Return the (X, Y) coordinate for the center point of the cell that contains the specified text.  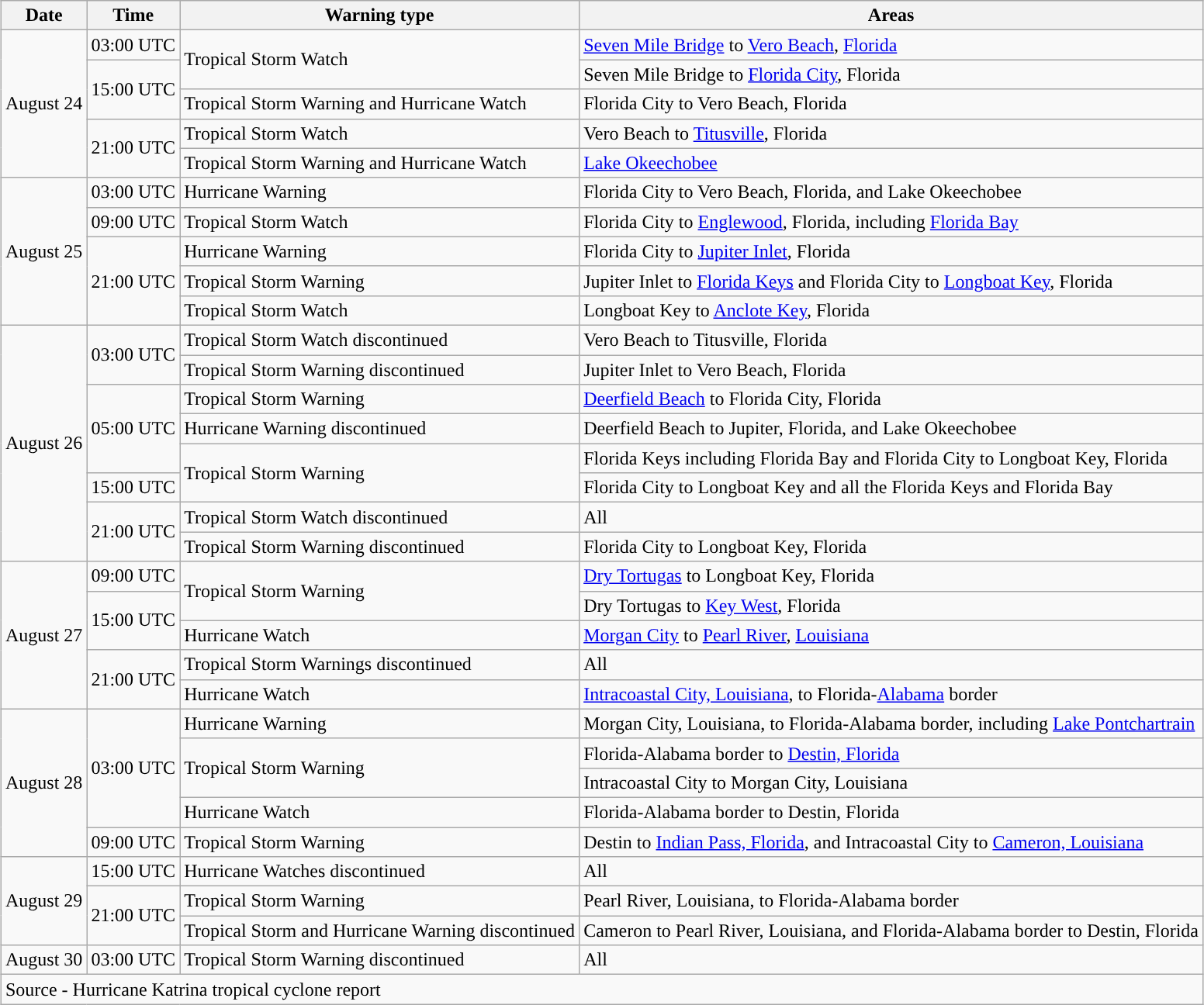
Destin to Indian Pass, Florida, and Intracoastal City to Cameron, Louisiana (891, 841)
Tropical Storm Warnings discontinued (380, 665)
Florida City to Englewood, Florida, including Florida Bay (891, 222)
Hurricane Watches discontinued (380, 872)
Hurricane Warning discontinued (380, 429)
Florida City to Longboat Key and all the Florida Keys and Florida Bay (891, 488)
Dry Tortugas to Longboat Key, Florida (891, 576)
August 25 (43, 251)
Jupiter Inlet to Florida Keys and Florida City to Longboat Key, Florida (891, 281)
Florida City to Vero Beach, Florida, and Lake Okeechobee (891, 192)
Cameron to Pearl River, Louisiana, and Florida-Alabama border to Destin, Florida (891, 931)
Tropical Storm and Hurricane Warning discontinued (380, 931)
Florida City to Jupiter Inlet, Florida (891, 251)
Deerfield Beach to Florida City, Florida (891, 399)
Pearl River, Louisiana, to Florida-Alabama border (891, 901)
Deerfield Beach to Jupiter, Florida, and Lake Okeechobee (891, 429)
05:00 UTC (133, 429)
Morgan City to Pearl River, Louisiana (891, 635)
Warning type (380, 16)
Florida Keys including Florida Bay and Florida City to Longboat Key, Florida (891, 458)
August 26 (43, 443)
Jupiter Inlet to Vero Beach, Florida (891, 370)
Florida City to Longboat Key, Florida (891, 547)
August 24 (43, 104)
Source - Hurricane Katrina tropical cyclone report (602, 989)
Seven Mile Bridge to Florida City, Florida (891, 74)
Areas (891, 16)
Date (43, 16)
Florida City to Vero Beach, Florida (891, 104)
Seven Mile Bridge to Vero Beach, Florida (891, 45)
Morgan City, Louisiana, to Florida-Alabama border, including Lake Pontchartrain (891, 724)
August 28 (43, 782)
Lake Okeechobee (891, 163)
August 30 (43, 960)
Intracoastal City, Louisiana, to Florida-Alabama border (891, 694)
August 29 (43, 901)
Dry Tortugas to Key West, Florida (891, 606)
Intracoastal City to Morgan City, Louisiana (891, 782)
Longboat Key to Anclote Key, Florida (891, 310)
Time (133, 16)
August 27 (43, 635)
